Pinpoint the cell where the given text exists, returning its [x, y] midpoint coordinate. 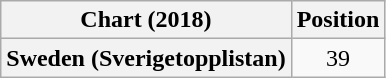
Sweden (Sverigetopplistan) [146, 58]
Chart (2018) [146, 20]
39 [338, 58]
Position [338, 20]
